Extract the [x, y] coordinate from the center of the cell holding the provided text.  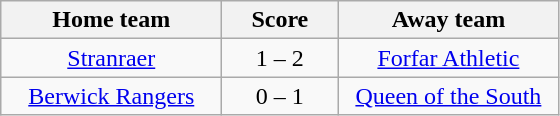
Stranraer [112, 58]
Score [280, 20]
Queen of the South [448, 96]
Away team [448, 20]
0 – 1 [280, 96]
1 – 2 [280, 58]
Home team [112, 20]
Berwick Rangers [112, 96]
Forfar Athletic [448, 58]
